Return (X, Y) of the center of cell containing provided text 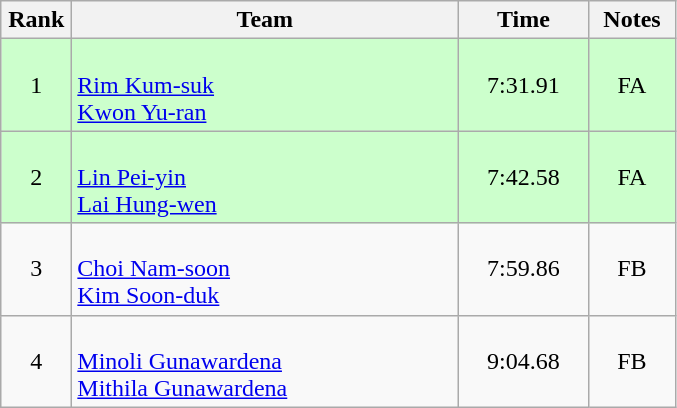
Minoli GunawardenaMithila Gunawardena (265, 361)
Rank (36, 20)
4 (36, 361)
2 (36, 177)
Team (265, 20)
Choi Nam-soonKim Soon-duk (265, 269)
9:04.68 (524, 361)
Notes (632, 20)
7:42.58 (524, 177)
Rim Kum-sukKwon Yu-ran (265, 85)
Lin Pei-yinLai Hung-wen (265, 177)
7:31.91 (524, 85)
Time (524, 20)
1 (36, 85)
7:59.86 (524, 269)
3 (36, 269)
